Return the (x, y) coordinate for the center point of the cell that contains the specified text.  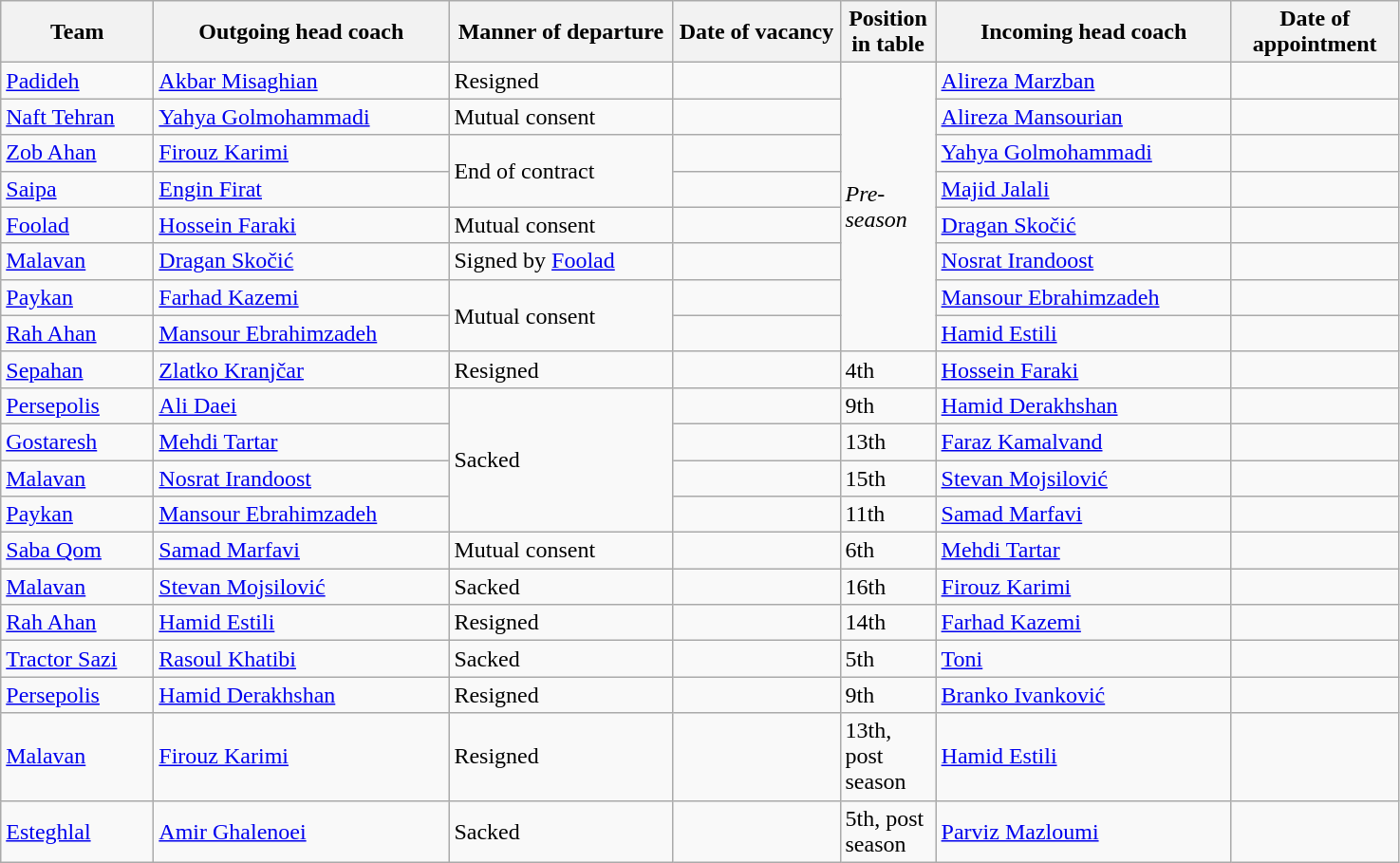
Parviz Mazloumi (1084, 832)
Alireza Mansourian (1084, 117)
Team (78, 32)
Saba Qom (78, 551)
Incoming head coach (1084, 32)
Manner of departure (561, 32)
Outgoing head coach (302, 32)
Foolad (78, 225)
Sepahan (78, 369)
Pre-season (888, 207)
16th (888, 587)
Engin Firat (302, 189)
Toni (1084, 659)
Rasoul Khatibi (302, 659)
Faraz Kamalvand (1084, 441)
14th (888, 623)
Date of vacancy (756, 32)
5th, post season (888, 832)
Amir Ghalenoei (302, 832)
Branko Ivanković (1084, 695)
6th (888, 551)
Naft Tehran (78, 117)
Tractor Sazi (78, 659)
5th (888, 659)
Zob Ahan (78, 153)
Zlatko Kranjčar (302, 369)
Gostaresh (78, 441)
Akbar Misaghian (302, 81)
Ali Daei (302, 405)
4th (888, 369)
Signed by Foolad (561, 261)
Alireza Marzban (1084, 81)
Saipa (78, 189)
Position in table (888, 32)
15th (888, 478)
Esteghlal (78, 832)
Padideh (78, 81)
13th (888, 441)
End of contract (561, 171)
Date of appointment (1315, 32)
11th (888, 515)
Majid Jalali (1084, 189)
13th, post season (888, 757)
